For the text-containing cell, return its midpoint in (X, Y) coordinate format. 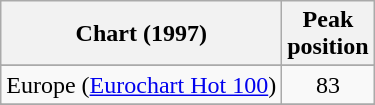
Chart (1997) (142, 34)
83 (328, 85)
Peakposition (328, 34)
Europe (Eurochart Hot 100) (142, 85)
